Provide the (X, Y) coordinate of the cell's center where the given text is located.  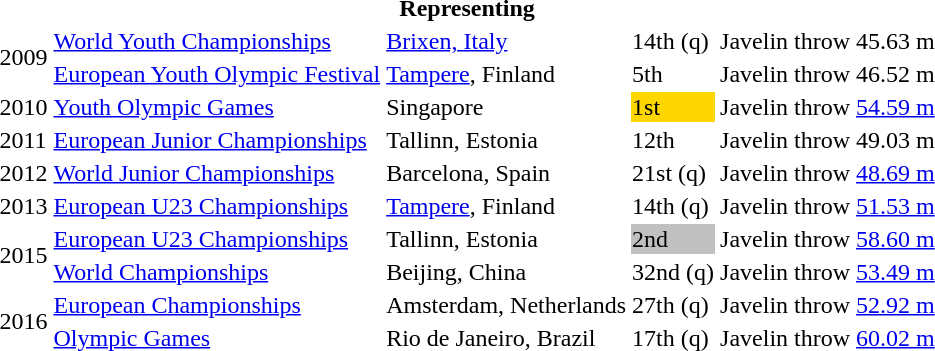
Youth Olympic Games (217, 107)
32nd (q) (674, 272)
1st (674, 107)
Barcelona, Spain (506, 173)
World Youth Championships (217, 41)
European Championships (217, 305)
2nd (674, 239)
5th (674, 74)
21st (q) (674, 173)
Singapore (506, 107)
12th (674, 140)
Beijing, China (506, 272)
World Championships (217, 272)
European Junior Championships (217, 140)
27th (q) (674, 305)
Amsterdam, Netherlands (506, 305)
European Youth Olympic Festival (217, 74)
World Junior Championships (217, 173)
Brixen, Italy (506, 41)
